Search for the cell housing the specified text and yield its [x, y] center coordinate. 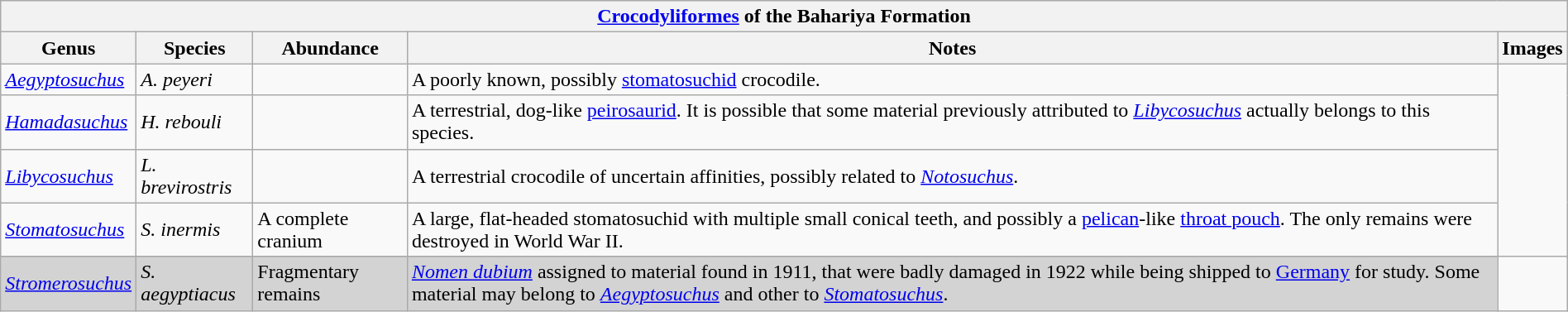
Stomatosuchus [69, 230]
Species [195, 48]
Hamadasuchus [69, 122]
Stromerosuchus [69, 283]
S. aegyptiacus [195, 283]
H. rebouli [195, 122]
Fragmentary remains [331, 283]
A poorly known, possibly stomatosuchid crocodile. [952, 79]
S. inermis [195, 230]
L. brevirostris [195, 175]
Genus [69, 48]
Abundance [331, 48]
A terrestrial, dog-like peirosaurid. It is possible that some material previously attributed to Libycosuchus actually belongs to this species. [952, 122]
Crocodyliformes of the Bahariya Formation [784, 17]
A terrestrial crocodile of uncertain affinities, possibly related to Notosuchus. [952, 175]
Libycosuchus [69, 175]
A. peyeri [195, 79]
Notes [952, 48]
A complete cranium [331, 230]
Images [1532, 48]
Aegyptosuchus [69, 79]
